Pinpoint the cell where the given text exists, returning its (X, Y) midpoint coordinate. 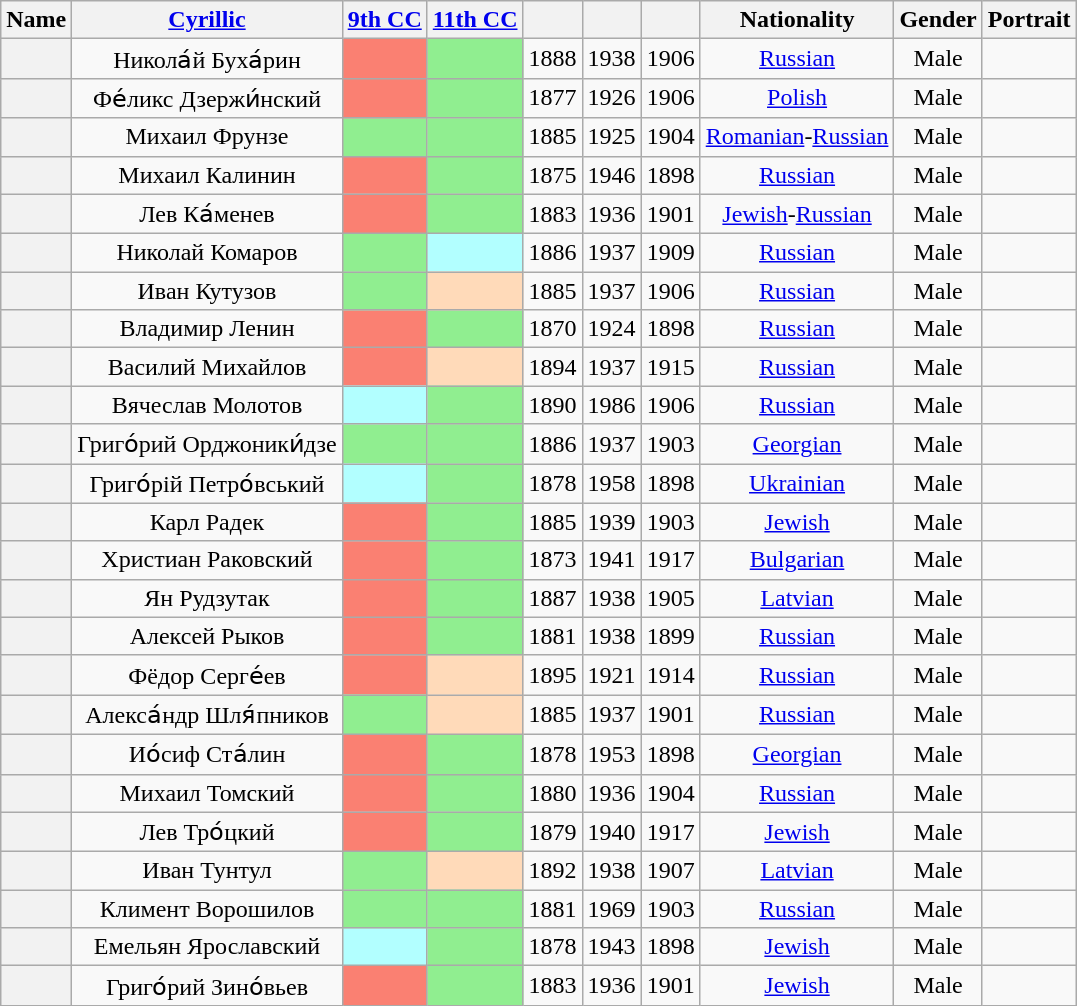
Jewish-Russian (797, 214)
1905 (670, 598)
Ukrainian (797, 484)
1969 (612, 909)
1921 (612, 675)
Михаил Томский (207, 793)
Емельян Ярославский (207, 947)
1887 (552, 598)
1894 (552, 367)
Фёдор Серге́ев (207, 675)
1941 (612, 560)
Карл Радек (207, 522)
Вячеслав Молотов (207, 405)
Владимир Ленин (207, 329)
Григо́рий Орджоники́дзе (207, 444)
1907 (670, 871)
1895 (552, 675)
11th CC (475, 20)
1914 (670, 675)
1943 (612, 947)
Portrait (1029, 20)
1924 (612, 329)
Григо́рій Петро́вський (207, 484)
1879 (552, 832)
Алексей Рыков (207, 636)
1986 (612, 405)
Василий Михайлов (207, 367)
Nationality (797, 20)
Климент Ворошилов (207, 909)
1873 (552, 560)
1888 (552, 59)
1890 (552, 405)
Ян Рудзутак (207, 598)
1877 (552, 98)
Иван Кутузов (207, 291)
Polish (797, 98)
Gender (938, 20)
Михаил Калинин (207, 175)
Никола́й Буха́рин (207, 59)
1925 (612, 137)
1880 (552, 793)
1870 (552, 329)
Николай Комаров (207, 253)
Cyrillic (207, 20)
Фе́ликс Дзержи́нский (207, 98)
Михаил Фрунзе (207, 137)
Ио́сиф Ста́лин (207, 754)
1909 (670, 253)
Romanian-Russian (797, 137)
9th CC (384, 20)
1953 (612, 754)
Григо́рий Зино́вьев (207, 986)
1892 (552, 871)
Bulgarian (797, 560)
Лев Тро́цкий (207, 832)
Иван Тунтул (207, 871)
1899 (670, 636)
Лев Ка́менев (207, 214)
1875 (552, 175)
1939 (612, 522)
Алекса́ндр Шля́пников (207, 715)
1926 (612, 98)
Христиан Раковский (207, 560)
1940 (612, 832)
1946 (612, 175)
1958 (612, 484)
Name (36, 20)
1915 (670, 367)
